Pinpoint the cell where the given text exists, returning its (X, Y) midpoint coordinate. 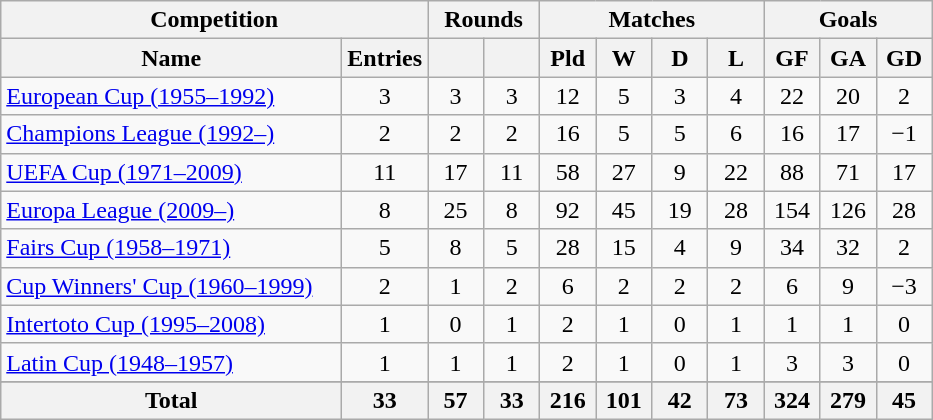
101 (624, 400)
15 (624, 248)
279 (848, 400)
D (680, 58)
Name (172, 58)
88 (792, 172)
92 (568, 210)
−3 (904, 286)
Fairs Cup (1958–1971) (172, 248)
32 (848, 248)
European Cup (1955–1992) (172, 96)
Competition (214, 20)
57 (456, 400)
Cup Winners' Cup (1960–1999) (172, 286)
GA (848, 58)
Matches (652, 20)
GD (904, 58)
73 (736, 400)
−1 (904, 134)
154 (792, 210)
GF (792, 58)
42 (680, 400)
Rounds (484, 20)
216 (568, 400)
W (624, 58)
Pld (568, 58)
324 (792, 400)
12 (568, 96)
19 (680, 210)
Entries (385, 58)
25 (456, 210)
20 (848, 96)
Total (172, 400)
UEFA Cup (1971–2009) (172, 172)
Champions League (1992–) (172, 134)
58 (568, 172)
126 (848, 210)
34 (792, 248)
Latin Cup (1948–1957) (172, 362)
27 (624, 172)
L (736, 58)
Intertoto Cup (1995–2008) (172, 324)
Europa League (2009–) (172, 210)
71 (848, 172)
Goals (848, 20)
